Locate the cell with the specified text and output its [x, y] center coordinate. 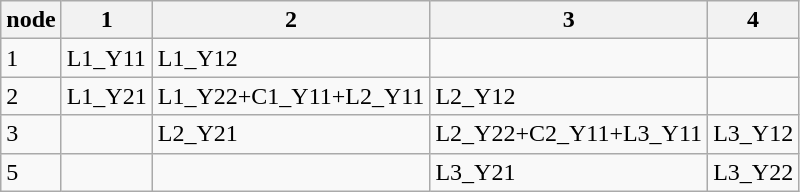
L2_Y12 [569, 96]
L3_Y21 [569, 172]
5 [31, 172]
L1_Y12 [291, 58]
L3_Y12 [754, 134]
L3_Y22 [754, 172]
node [31, 20]
4 [754, 20]
L1_Y21 [106, 96]
L2_Y21 [291, 134]
L2_Y22+C2_Y11+L3_Y11 [569, 134]
L1_Y22+C1_Y11+L2_Y11 [291, 96]
L1_Y11 [106, 58]
